From the cell containing the given text, extract its center point as (x, y) coordinate. 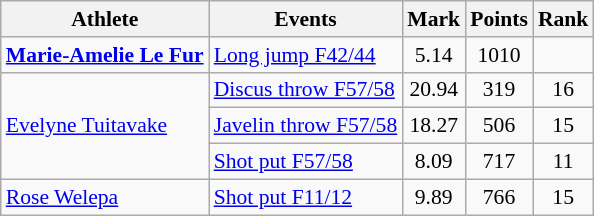
766 (499, 197)
Long jump F42/44 (306, 55)
Marie-Amelie Le Fur (105, 55)
Discus throw F57/58 (306, 90)
717 (499, 162)
319 (499, 90)
Shot put F11/12 (306, 197)
Rank (564, 19)
Evelyne Tuitavake (105, 126)
Rose Welepa (105, 197)
Athlete (105, 19)
Events (306, 19)
11 (564, 162)
8.09 (434, 162)
1010 (499, 55)
Javelin throw F57/58 (306, 126)
9.89 (434, 197)
Mark (434, 19)
Points (499, 19)
5.14 (434, 55)
18.27 (434, 126)
Shot put F57/58 (306, 162)
16 (564, 90)
506 (499, 126)
20.94 (434, 90)
